Pinpoint the cell where the given text exists, returning its [X, Y] midpoint coordinate. 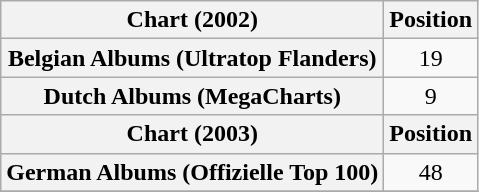
Chart (2002) [192, 20]
9 [431, 96]
German Albums (Offizielle Top 100) [192, 172]
48 [431, 172]
19 [431, 58]
Chart (2003) [192, 134]
Belgian Albums (Ultratop Flanders) [192, 58]
Dutch Albums (MegaCharts) [192, 96]
